Return the (X, Y) coordinate for the center point of the cell that contains the specified text.  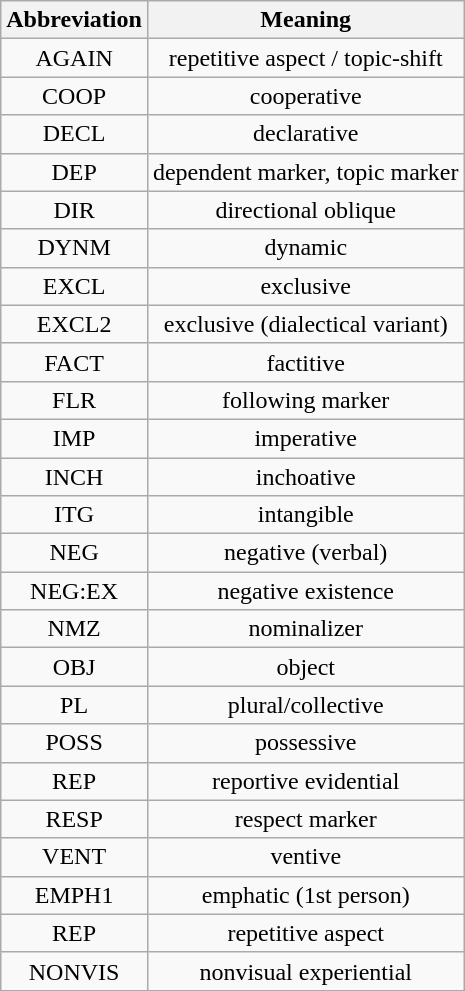
nominalizer (306, 629)
DECL (74, 134)
NEG (74, 553)
nonvisual experiential (306, 971)
DIR (74, 210)
ITG (74, 515)
RESP (74, 819)
following marker (306, 400)
cooperative (306, 96)
INCH (74, 477)
FLR (74, 400)
emphatic (1st person) (306, 895)
FACT (74, 362)
repetitive aspect / topic-shift (306, 58)
VENT (74, 857)
directional oblique (306, 210)
imperative (306, 438)
EXCL (74, 286)
Abbreviation (74, 20)
object (306, 667)
DEP (74, 172)
EMPH1 (74, 895)
PL (74, 705)
negative existence (306, 591)
exclusive (306, 286)
intangible (306, 515)
NEG:EX (74, 591)
NONVIS (74, 971)
DYNM (74, 248)
reportive evidential (306, 781)
respect marker (306, 819)
ventive (306, 857)
IMP (74, 438)
inchoative (306, 477)
factitive (306, 362)
exclusive (dialectical variant) (306, 324)
EXCL2 (74, 324)
NMZ (74, 629)
declarative (306, 134)
AGAIN (74, 58)
COOP (74, 96)
Meaning (306, 20)
dependent marker, topic marker (306, 172)
repetitive aspect (306, 933)
negative (verbal) (306, 553)
dynamic (306, 248)
plural/collective (306, 705)
POSS (74, 743)
possessive (306, 743)
OBJ (74, 667)
